Output the (X, Y) coordinate of the center of the cell containing the given text.  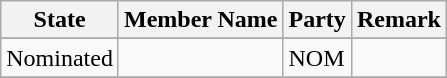
Nominated (60, 58)
Member Name (200, 20)
NOM (317, 58)
State (60, 20)
Remark (398, 20)
Party (317, 20)
